Provide the (X, Y) coordinate of the cell's center where the given text is located.  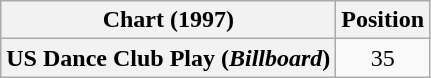
Position (383, 20)
US Dance Club Play (Billboard) (168, 58)
Chart (1997) (168, 20)
35 (383, 58)
